Find where the given text appears and provide that cell's center as (X, Y) coordinate. 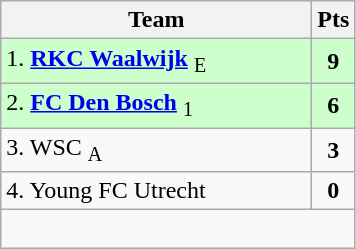
Team (156, 20)
0 (334, 191)
3. WSC A (156, 150)
1. RKC Waalwijk E (156, 61)
3 (334, 150)
2. FC Den Bosch 1 (156, 105)
6 (334, 105)
Pts (334, 20)
4. Young FC Utrecht (156, 191)
9 (334, 61)
